Identify which cell holds the provided text, then report its (x, y) central coordinate. 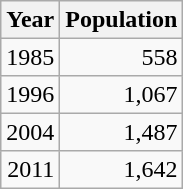
Population (122, 20)
1985 (30, 56)
2004 (30, 132)
1996 (30, 94)
1,642 (122, 170)
1,487 (122, 132)
1,067 (122, 94)
Year (30, 20)
2011 (30, 170)
558 (122, 56)
